Output the (X, Y) coordinate of the center of the cell containing the given text.  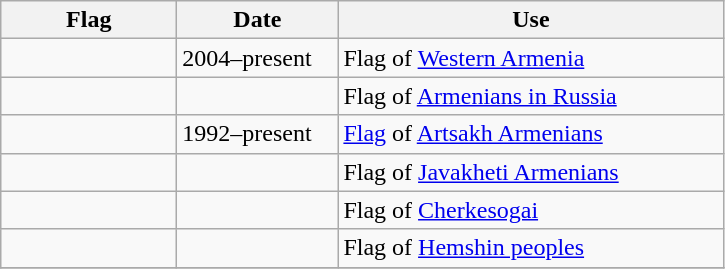
Use (531, 20)
Flag of Armenians in Russia (531, 96)
Date (258, 20)
Flag of Cherkesogai (531, 210)
1992–present (258, 134)
Flag of Javakheti Armenians (531, 172)
2004–present (258, 58)
Flag of Hemshin peoples (531, 248)
Flag of Artsakh Armenians (531, 134)
Flag of Western Armenia (531, 58)
Flag (89, 20)
